Detect which cell encompasses the target text, then output its (X, Y) center coordinate. 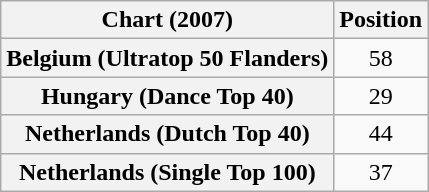
29 (381, 96)
Netherlands (Single Top 100) (168, 172)
Chart (2007) (168, 20)
Netherlands (Dutch Top 40) (168, 134)
44 (381, 134)
Hungary (Dance Top 40) (168, 96)
Belgium (Ultratop 50 Flanders) (168, 58)
37 (381, 172)
58 (381, 58)
Position (381, 20)
